Extract the [x, y] coordinate from the center of the cell holding the provided text.  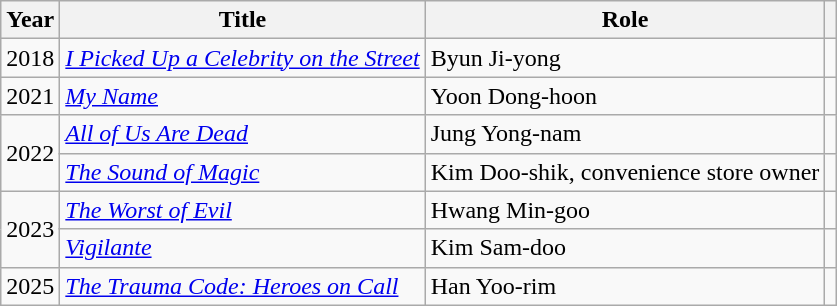
Title [242, 20]
2022 [30, 153]
Vigilante [242, 248]
2023 [30, 229]
The Trauma Code: Heroes on Call [242, 286]
Han Yoo-rim [625, 286]
Hwang Min-goo [625, 210]
I Picked Up a Celebrity on the Street [242, 58]
Year [30, 20]
Yoon Dong-hoon [625, 96]
Kim Sam-doo [625, 248]
Kim Doo-shik, convenience store owner [625, 172]
Role [625, 20]
The Sound of Magic [242, 172]
My Name [242, 96]
All of Us Are Dead [242, 134]
2025 [30, 286]
2021 [30, 96]
Jung Yong-nam [625, 134]
2018 [30, 58]
Byun Ji-yong [625, 58]
The Worst of Evil [242, 210]
